Detect which cell encompasses the target text, then output its (X, Y) center coordinate. 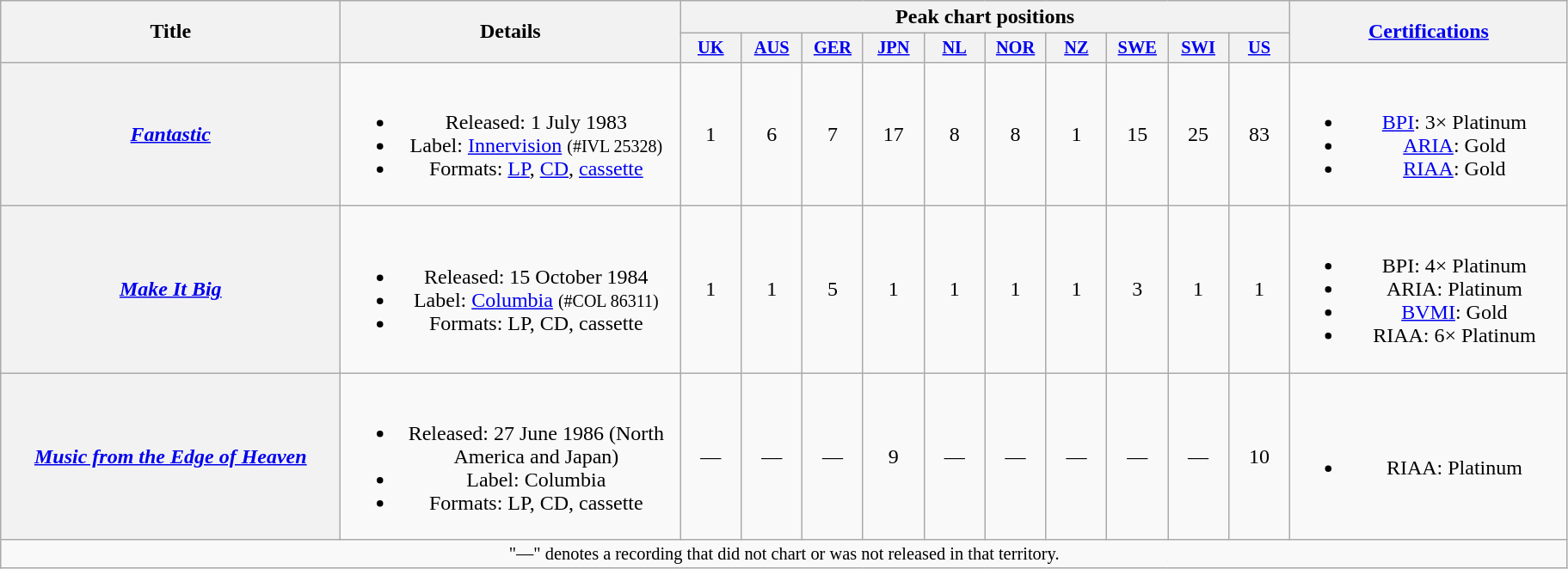
Released: 15 October 1984Label: Columbia (#COL 86311)Formats: LP, CD, cassette (511, 290)
15 (1137, 134)
Released: 27 June 1986 (North America and Japan)Label: ColumbiaFormats: LP, CD, cassette (511, 456)
SWI (1199, 48)
Music from the Edge of Heaven (170, 456)
Title (170, 32)
UK (710, 48)
RIAA: Platinum (1428, 456)
NL (955, 48)
25 (1199, 134)
9 (893, 456)
Peak chart positions (986, 17)
NOR (1015, 48)
BPI: 4× PlatinumARIA: PlatinumBVMI: GoldRIAA: 6× Platinum (1428, 290)
AUS (772, 48)
JPN (893, 48)
"—" denotes a recording that did not chart or was not released in that territory. (784, 554)
3 (1137, 290)
5 (833, 290)
Make It Big (170, 290)
10 (1259, 456)
83 (1259, 134)
Fantastic (170, 134)
Released: 1 July 1983Label: Innervision (#IVL 25328)Formats: LP, CD, cassette (511, 134)
7 (833, 134)
Details (511, 32)
US (1259, 48)
GER (833, 48)
SWE (1137, 48)
BPI: 3× PlatinumARIA: GoldRIAA: Gold (1428, 134)
17 (893, 134)
Certifications (1428, 32)
6 (772, 134)
NZ (1077, 48)
